Find where the given text appears and provide that cell's center as [x, y] coordinate. 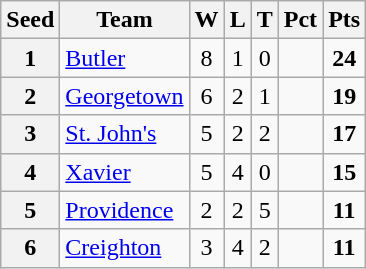
8 [206, 58]
Seed [30, 20]
Providence [124, 210]
T [264, 20]
St. John's [124, 134]
24 [344, 58]
Pts [344, 20]
L [238, 20]
Butler [124, 58]
17 [344, 134]
15 [344, 172]
19 [344, 96]
Pct [300, 20]
W [206, 20]
Georgetown [124, 96]
Xavier [124, 172]
Team [124, 20]
Creighton [124, 248]
